Find where the given text appears and provide that cell's center as [x, y] coordinate. 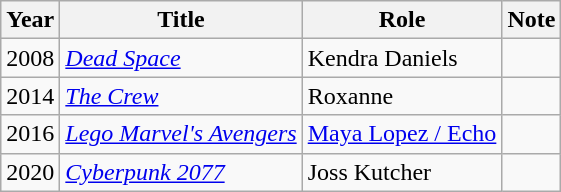
Cyberpunk 2077 [181, 172]
Title [181, 20]
Maya Lopez / Echo [402, 134]
Role [402, 20]
Lego Marvel's Avengers [181, 134]
2016 [30, 134]
Roxanne [402, 96]
Dead Space [181, 58]
Year [30, 20]
Joss Kutcher [402, 172]
Kendra Daniels [402, 58]
2014 [30, 96]
2008 [30, 58]
2020 [30, 172]
Note [532, 20]
The Crew [181, 96]
